Provide the [x, y] coordinate of the cell's center where the given text is located.  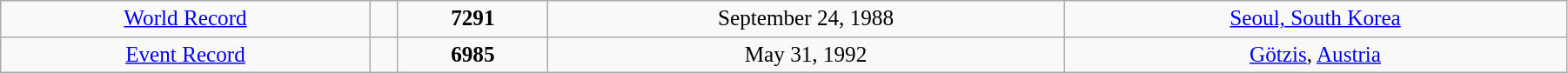
Event Record [185, 55]
World Record [185, 19]
Götzis, Austria [1316, 55]
May 31, 1992 [806, 55]
6985 [472, 55]
Seoul, South Korea [1316, 19]
7291 [472, 19]
September 24, 1988 [806, 19]
